Scan for the cell matching the given text and deliver its [x, y] coordinate at center. 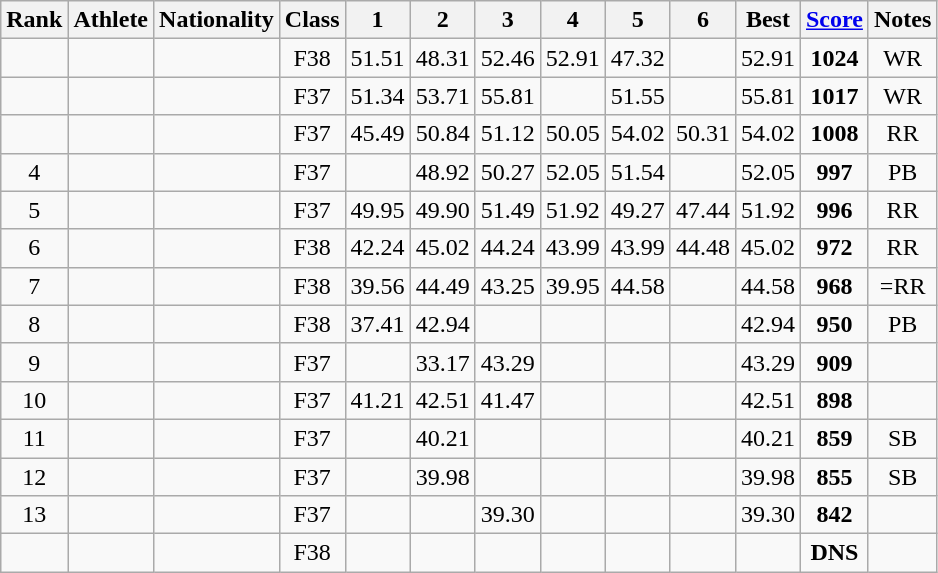
898 [834, 400]
33.17 [442, 362]
50.31 [702, 134]
10 [34, 400]
51.54 [638, 172]
842 [834, 515]
45.49 [378, 134]
13 [34, 515]
12 [34, 477]
51.12 [508, 134]
Score [834, 20]
48.31 [442, 58]
1008 [834, 134]
50.05 [572, 134]
=RR [902, 286]
43.25 [508, 286]
11 [34, 438]
51.51 [378, 58]
44.48 [702, 248]
47.32 [638, 58]
3 [508, 20]
49.90 [442, 210]
42.24 [378, 248]
51.55 [638, 96]
41.47 [508, 400]
1024 [834, 58]
Class [312, 20]
996 [834, 210]
49.95 [378, 210]
9 [34, 362]
855 [834, 477]
44.49 [442, 286]
53.71 [442, 96]
41.21 [378, 400]
972 [834, 248]
50.84 [442, 134]
50.27 [508, 172]
39.56 [378, 286]
Athlete [111, 20]
39.95 [572, 286]
37.41 [378, 324]
950 [834, 324]
44.24 [508, 248]
51.49 [508, 210]
DNS [834, 553]
Notes [902, 20]
47.44 [702, 210]
52.46 [508, 58]
Best [768, 20]
Rank [34, 20]
7 [34, 286]
49.27 [638, 210]
Nationality [217, 20]
2 [442, 20]
968 [834, 286]
909 [834, 362]
997 [834, 172]
51.34 [378, 96]
1 [378, 20]
859 [834, 438]
1017 [834, 96]
48.92 [442, 172]
8 [34, 324]
